Detect which cell encompasses the target text, then output its [x, y] center coordinate. 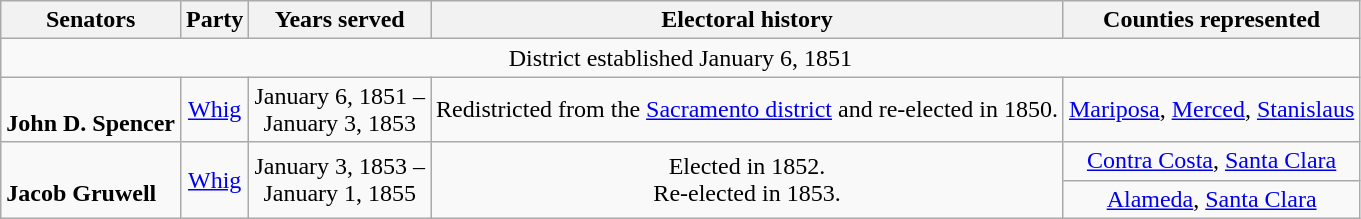
January 3, 1853 – January 1, 1855 [340, 180]
Elected in 1852. Re-elected in 1853. [748, 180]
Years served [340, 20]
Electoral history [748, 20]
Mariposa, Merced, Stanislaus [1211, 110]
January 6, 1851 – January 3, 1853 [340, 110]
John D. Spencer [91, 110]
Contra Costa, Santa Clara [1211, 161]
Senators [91, 20]
Jacob Gruwell [91, 180]
Redistricted from the Sacramento district and re-elected in 1850. [748, 110]
Counties represented [1211, 20]
Alameda, Santa Clara [1211, 199]
Party [214, 20]
District established January 6, 1851 [680, 58]
